Determine the [X, Y] coordinate at the center of the cell enclosing the given text.  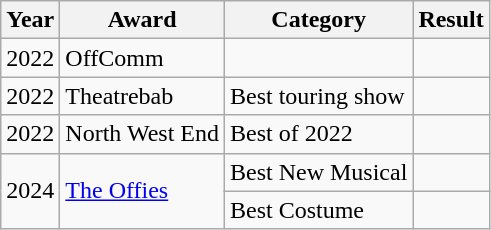
Best of 2022 [318, 134]
OffComm [142, 58]
Best Costume [318, 210]
Theatrebab [142, 96]
Best touring show [318, 96]
Category [318, 20]
Year [30, 20]
North West End [142, 134]
Best New Musical [318, 172]
Result [451, 20]
The Offies [142, 191]
2024 [30, 191]
Award [142, 20]
